Detect which cell encompasses the target text, then output its [x, y] center coordinate. 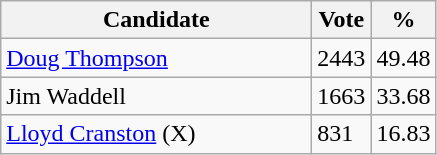
1663 [342, 96]
Jim Waddell [156, 96]
Candidate [156, 20]
831 [342, 134]
% [404, 20]
16.83 [404, 134]
49.48 [404, 58]
Lloyd Cranston (X) [156, 134]
Doug Thompson [156, 58]
Vote [342, 20]
2443 [342, 58]
33.68 [404, 96]
